Find where the given text appears and provide that cell's center as [X, Y] coordinate. 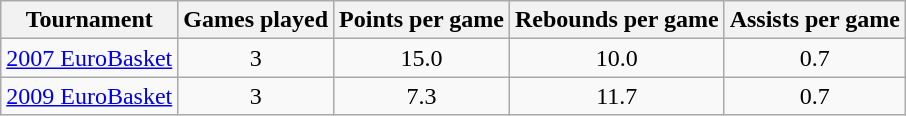
2007 EuroBasket [90, 58]
11.7 [616, 96]
Tournament [90, 20]
7.3 [422, 96]
2009 EuroBasket [90, 96]
Games played [256, 20]
Assists per game [814, 20]
15.0 [422, 58]
Points per game [422, 20]
10.0 [616, 58]
Rebounds per game [616, 20]
